Scan for the cell matching the given text and deliver its [X, Y] coordinate at center. 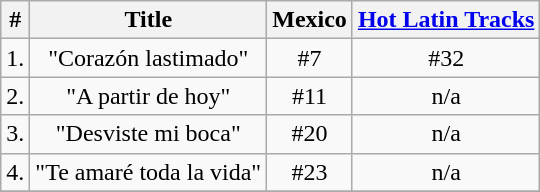
#32 [446, 58]
Hot Latin Tracks [446, 20]
#23 [310, 172]
2. [16, 96]
#7 [310, 58]
#11 [310, 96]
3. [16, 134]
"A partir de hoy" [148, 96]
"Te amaré toda la vida" [148, 172]
"Desviste mi boca" [148, 134]
Mexico [310, 20]
Title [148, 20]
4. [16, 172]
"Corazón lastimado" [148, 58]
1. [16, 58]
# [16, 20]
#20 [310, 134]
